Return the (x, y) coordinate for the center point of the cell that contains the specified text.  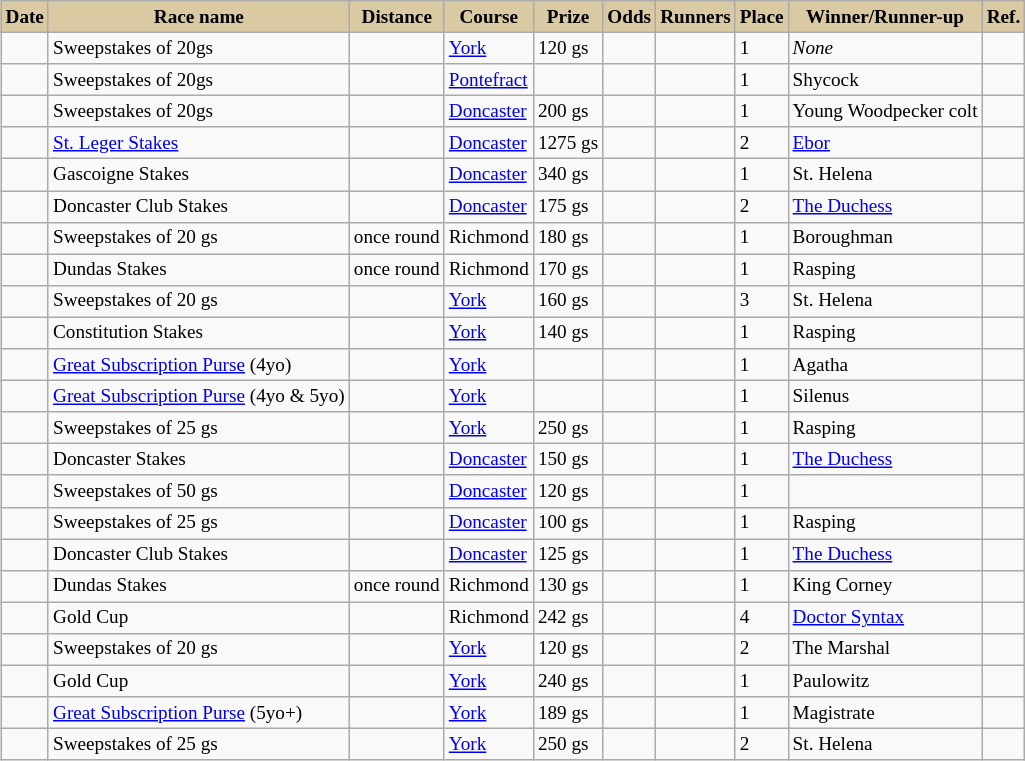
Pontefract (488, 80)
150 gs (568, 460)
1275 gs (568, 143)
Place (762, 17)
Sweepstakes of 50 gs (198, 491)
130 gs (568, 586)
Distance (396, 17)
189 gs (568, 713)
170 gs (568, 270)
Ref. (1004, 17)
242 gs (568, 618)
King Corney (885, 586)
Magistrate (885, 713)
Odds (630, 17)
Course (488, 17)
200 gs (568, 111)
Great Subscription Purse (4yo) (198, 365)
Silenus (885, 396)
Winner/Runner-up (885, 17)
140 gs (568, 333)
3 (762, 301)
Doctor Syntax (885, 618)
Constitution Stakes (198, 333)
Prize (568, 17)
4 (762, 618)
The Marshal (885, 649)
Agatha (885, 365)
340 gs (568, 175)
240 gs (568, 681)
Date (25, 17)
175 gs (568, 206)
Great Subscription Purse (5yo+) (198, 713)
Shycock (885, 80)
Doncaster Stakes (198, 460)
Paulowitz (885, 681)
Boroughman (885, 238)
Great Subscription Purse (4yo & 5yo) (198, 396)
Young Woodpecker colt (885, 111)
180 gs (568, 238)
125 gs (568, 554)
None (885, 48)
St. Leger Stakes (198, 143)
Gascoigne Stakes (198, 175)
100 gs (568, 523)
Ebor (885, 143)
160 gs (568, 301)
Race name (198, 17)
Runners (696, 17)
